Identify which cell holds the provided text, then report its [X, Y] central coordinate. 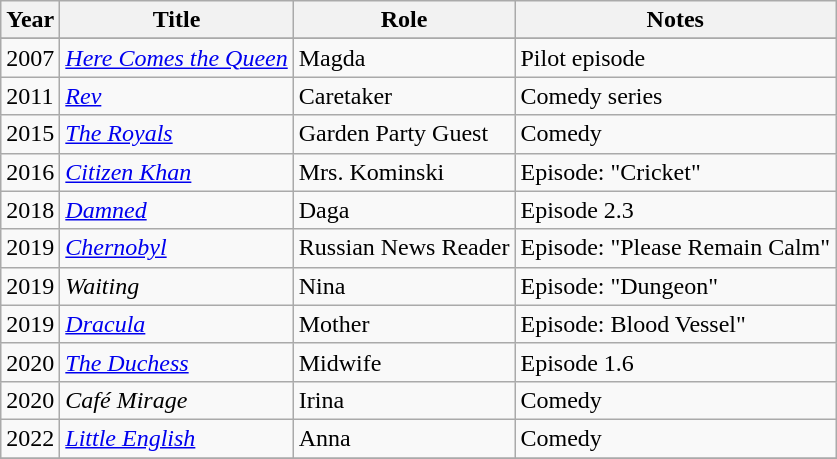
Anna [404, 438]
Dracula [176, 324]
Irina [404, 400]
Comedy series [676, 96]
2022 [30, 438]
2011 [30, 96]
Caretaker [404, 96]
2007 [30, 58]
Damned [176, 210]
Russian News Reader [404, 248]
Citizen Khan [176, 172]
Mrs. Kominski [404, 172]
Café Mirage [176, 400]
Mother [404, 324]
2018 [30, 210]
Nina [404, 286]
Episode: "Dungeon" [676, 286]
Episode 2.3 [676, 210]
Magda [404, 58]
Garden Party Guest [404, 134]
Year [30, 20]
Here Comes the Queen [176, 58]
2015 [30, 134]
Waiting [176, 286]
Episode: "Cricket" [676, 172]
The Royals [176, 134]
Little English [176, 438]
Episode 1.6 [676, 362]
The Duchess [176, 362]
Title [176, 20]
2016 [30, 172]
Daga [404, 210]
Episode: "Please Remain Calm" [676, 248]
Rev [176, 96]
Pilot episode [676, 58]
Notes [676, 20]
Role [404, 20]
Episode: Blood Vessel" [676, 324]
Midwife [404, 362]
Chernobyl [176, 248]
